Identify which cell holds the provided text, then report its (X, Y) central coordinate. 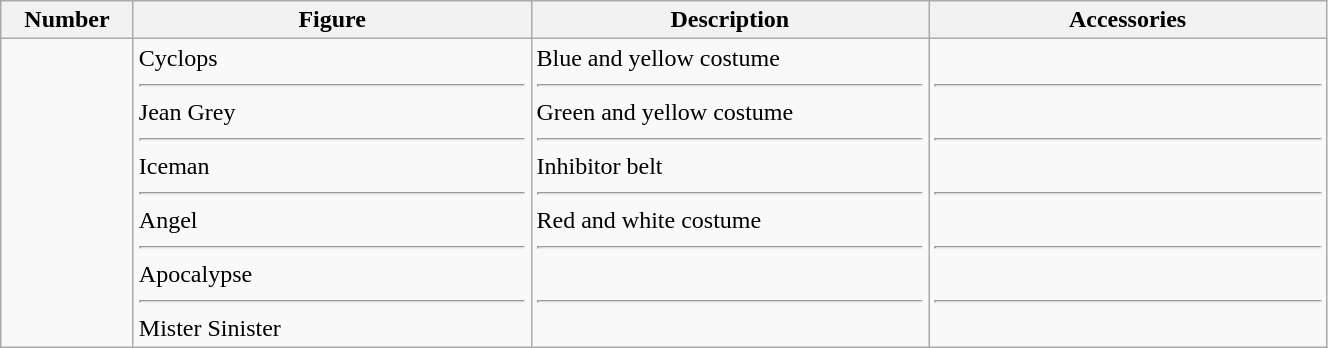
Figure (332, 20)
Number (68, 20)
Description (730, 20)
Accessories (1128, 20)
Blue and yellow costumeGreen and yellow costumeInhibitor beltRed and white costume (730, 193)
CyclopsJean GreyIcemanAngelApocalypseMister Sinister (332, 193)
